Return [X, Y] of the center of cell containing provided text 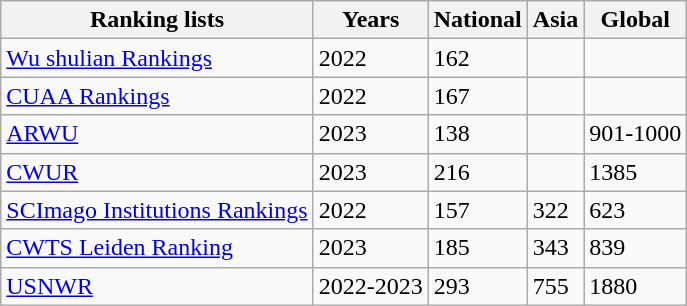
2022-2023 [370, 286]
ARWU [157, 134]
CWUR [157, 172]
USNWR [157, 286]
901-1000 [636, 134]
167 [478, 96]
CWTS Leiden Ranking [157, 248]
SCImago Institutions Rankings [157, 210]
1385 [636, 172]
293 [478, 286]
185 [478, 248]
Ranking lists [157, 20]
157 [478, 210]
138 [478, 134]
343 [555, 248]
755 [555, 286]
National [478, 20]
322 [555, 210]
839 [636, 248]
216 [478, 172]
Years [370, 20]
Asia [555, 20]
162 [478, 58]
Wu shulian Rankings [157, 58]
CUAA Rankings [157, 96]
1880 [636, 286]
Global [636, 20]
623 [636, 210]
